Provide the (x, y) coordinate of the cell's center where the given text is located.  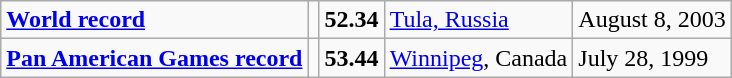
August 8, 2003 (652, 20)
53.44 (352, 58)
World record (154, 20)
Tula, Russia (478, 20)
Winnipeg, Canada (478, 58)
July 28, 1999 (652, 58)
Pan American Games record (154, 58)
52.34 (352, 20)
